For the text-containing cell, return its midpoint in [x, y] coordinate format. 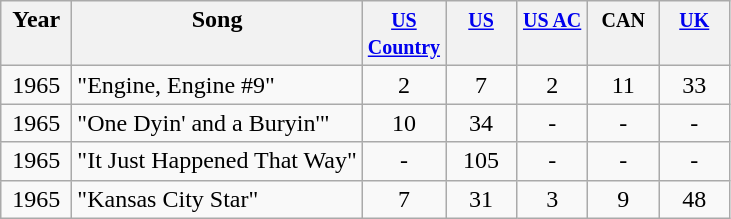
11 [624, 85]
US AC [552, 34]
31 [482, 199]
10 [404, 123]
"Kansas City Star" [217, 199]
105 [482, 161]
"Engine, Engine #9" [217, 85]
US Country [404, 34]
"It Just Happened That Way" [217, 161]
US [482, 34]
CAN [624, 34]
"One Dyin' and a Buryin'" [217, 123]
34 [482, 123]
3 [552, 199]
48 [694, 199]
9 [624, 199]
UK [694, 34]
Song [217, 34]
Year [36, 34]
33 [694, 85]
